For the text-containing cell, return its midpoint in [X, Y] coordinate format. 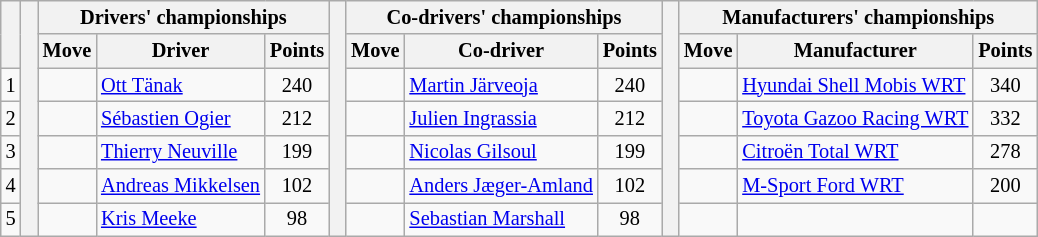
Kris Meeke [180, 219]
1 [11, 85]
Anders Jæger-Amland [500, 186]
Manufacturer [855, 51]
Citroën Total WRT [855, 152]
2 [11, 118]
Martin Järveoja [500, 85]
5 [11, 219]
Sebastian Marshall [500, 219]
Ott Tänak [180, 85]
200 [1005, 186]
M-Sport Ford WRT [855, 186]
Thierry Neuville [180, 152]
Co-drivers' championships [504, 17]
Andreas Mikkelsen [180, 186]
3 [11, 152]
340 [1005, 85]
Toyota Gazoo Racing WRT [855, 118]
Hyundai Shell Mobis WRT [855, 85]
Manufacturers' championships [858, 17]
332 [1005, 118]
Driver [180, 51]
Co-driver [500, 51]
278 [1005, 152]
Drivers' championships [184, 17]
Sébastien Ogier [180, 118]
4 [11, 186]
Nicolas Gilsoul [500, 152]
Julien Ingrassia [500, 118]
